From the cell containing the given text, extract its center point as (X, Y) coordinate. 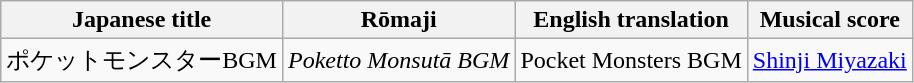
Pocket Monsters BGM (631, 60)
Shinji Miyazaki (830, 60)
Poketto Monsutā BGM (398, 60)
ポケットモンスターBGM (142, 60)
English translation (631, 20)
Japanese title (142, 20)
Musical score (830, 20)
Rōmaji (398, 20)
